For the text-containing cell, return its midpoint in [X, Y] coordinate format. 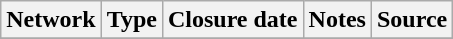
Closure date [232, 20]
Notes [337, 20]
Source [412, 20]
Network [51, 20]
Type [132, 20]
